Extract the (X, Y) coordinate from the center of the cell holding the provided text.  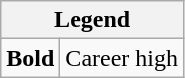
Bold (30, 58)
Legend (92, 20)
Career high (122, 58)
